Capture the cell that displays the provided text and extract its (x, y) central coordinate. 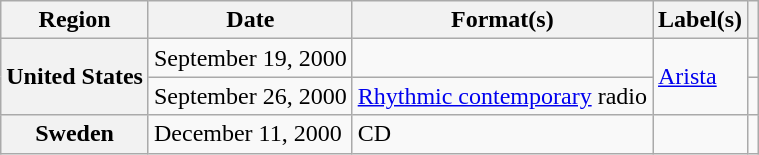
United States (75, 77)
Sweden (75, 134)
Arista (700, 77)
Label(s) (700, 20)
Format(s) (502, 20)
September 19, 2000 (250, 58)
September 26, 2000 (250, 96)
CD (502, 134)
Rhythmic contemporary radio (502, 96)
Date (250, 20)
Region (75, 20)
December 11, 2000 (250, 134)
